Find where the given text appears and provide that cell's center as [x, y] coordinate. 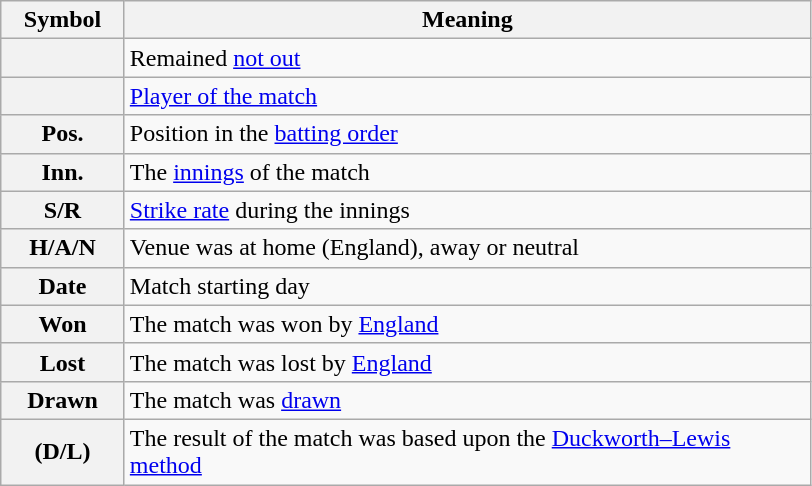
S/R [63, 210]
H/A/N [63, 248]
Date [63, 286]
The match was lost by England [467, 362]
Won [63, 324]
Inn. [63, 172]
Player of the match [467, 96]
The result of the match was based upon the Duckworth–Lewis method [467, 452]
Position in the batting order [467, 134]
The match was drawn [467, 400]
Lost [63, 362]
(D/L) [63, 452]
Pos. [63, 134]
Drawn [63, 400]
Strike rate during the innings [467, 210]
Remained not out [467, 58]
Symbol [63, 20]
Meaning [467, 20]
Match starting day [467, 286]
The innings of the match [467, 172]
The match was won by England [467, 324]
Venue was at home (England), away or neutral [467, 248]
